Output the [X, Y] coordinate of the center of the cell containing the given text.  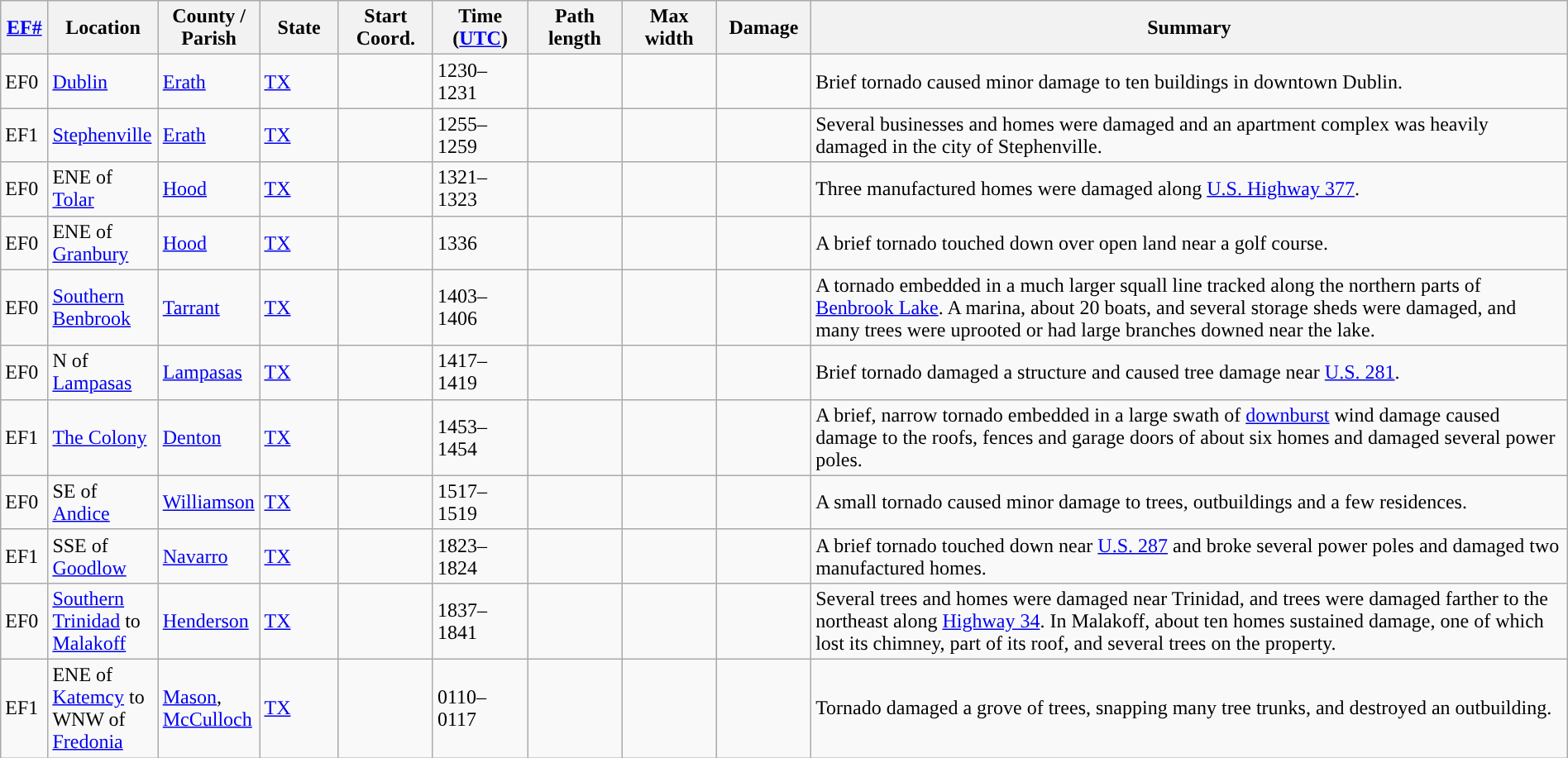
Location [103, 28]
1823–1824 [480, 555]
Start Coord. [385, 28]
Henderson [208, 621]
1453–1454 [480, 437]
Tornado damaged a grove of trees, snapping many tree trunks, and destroyed an outbuilding. [1189, 708]
1417–1419 [480, 372]
State [299, 28]
1336 [480, 243]
Lampasas [208, 372]
Williamson [208, 503]
1321–1323 [480, 188]
Dublin [103, 81]
EF# [25, 28]
A brief tornado touched down near U.S. 287 and broke several power poles and damaged two manufactured homes. [1189, 555]
1837–1841 [480, 621]
Tarrant [208, 307]
SE of Andice [103, 503]
Denton [208, 437]
Max width [669, 28]
Path length [575, 28]
1255–1259 [480, 136]
Southern Benbrook [103, 307]
SSE of Goodlow [103, 555]
Stephenville [103, 136]
1403–1406 [480, 307]
The Colony [103, 437]
Summary [1189, 28]
Brief tornado caused minor damage to ten buildings in downtown Dublin. [1189, 81]
1230–1231 [480, 81]
Mason, McCulloch [208, 708]
County / Parish [208, 28]
ENE of Tolar [103, 188]
N of Lampasas [103, 372]
Navarro [208, 555]
ENE of Granbury [103, 243]
A small tornado caused minor damage to trees, outbuildings and a few residences. [1189, 503]
0110–0117 [480, 708]
Damage [763, 28]
Brief tornado damaged a structure and caused tree damage near U.S. 281. [1189, 372]
ENE of Katemcy to WNW of Fredonia [103, 708]
Southern Trinidad to Malakoff [103, 621]
Several businesses and homes were damaged and an apartment complex was heavily damaged in the city of Stephenville. [1189, 136]
Time (UTC) [480, 28]
A brief tornado touched down over open land near a golf course. [1189, 243]
1517–1519 [480, 503]
Three manufactured homes were damaged along U.S. Highway 377. [1189, 188]
